Identify which cell holds the provided text, then report its [x, y] central coordinate. 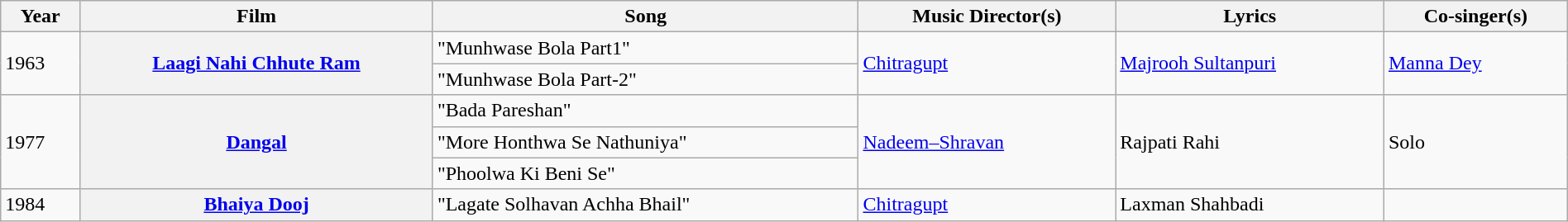
Co-singer(s) [1475, 17]
Manna Dey [1475, 64]
Music Director(s) [987, 17]
Lyrics [1250, 17]
Majrooh Sultanpuri [1250, 64]
"Phoolwa Ki Beni Se" [645, 173]
Nadeem–Shravan [987, 142]
Year [41, 17]
1963 [41, 64]
"More Honthwa Se Nathuniya" [645, 142]
"Munhwase Bola Part-2" [645, 79]
Song [645, 17]
"Munhwase Bola Part1" [645, 48]
Dangal [256, 142]
Laagi Nahi Chhute Ram [256, 64]
Film [256, 17]
Bhaiya Dooj [256, 205]
1977 [41, 142]
"Bada Pareshan" [645, 111]
1984 [41, 205]
Laxman Shahbadi [1250, 205]
Solo [1475, 142]
"Lagate Solhavan Achha Bhail" [645, 205]
Rajpati Rahi [1250, 142]
